Determine the (X, Y) coordinate at the center of the cell enclosing the given text.  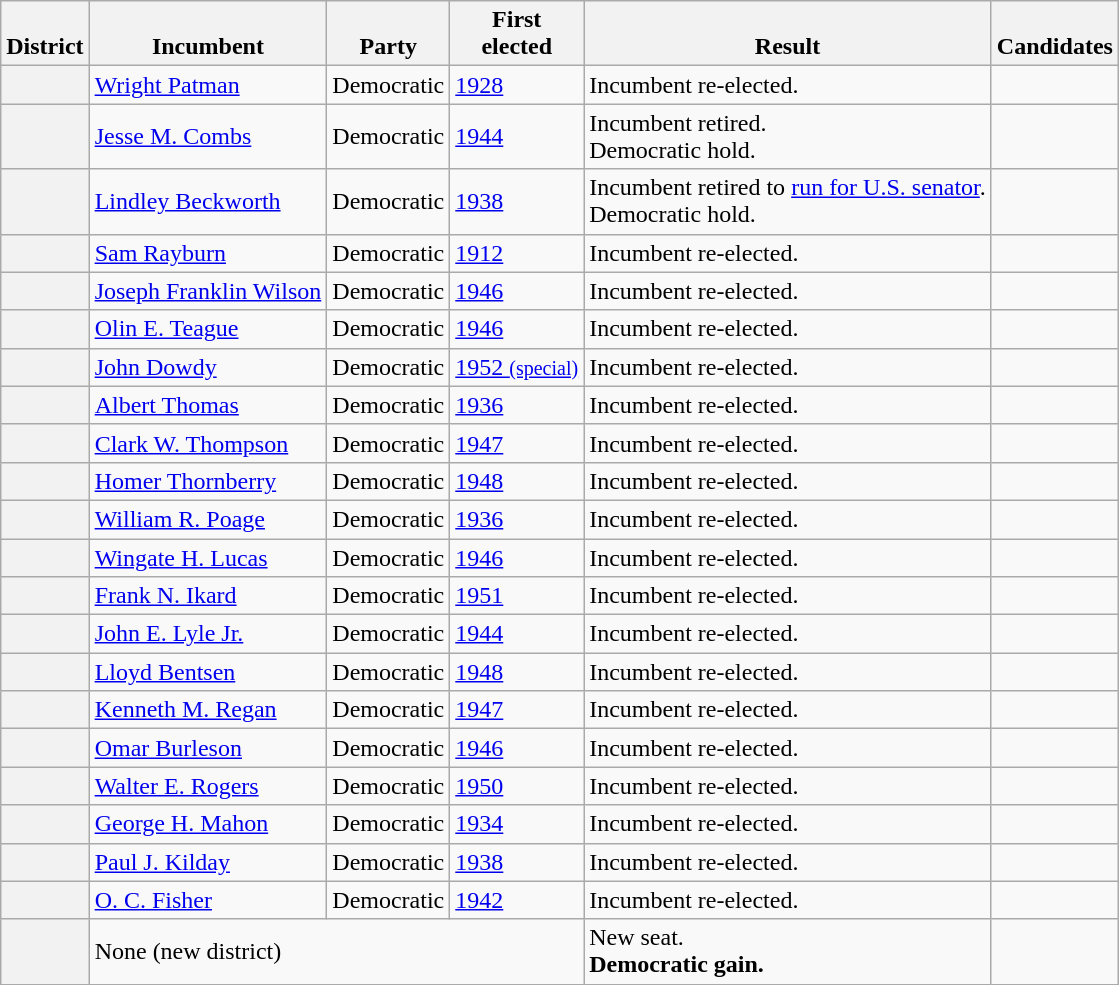
1934 (517, 824)
Homer Thornberry (208, 481)
Walter E. Rogers (208, 786)
Candidates (1054, 34)
Wright Patman (208, 85)
Albert Thomas (208, 405)
1950 (517, 786)
Result (788, 34)
1912 (517, 253)
Firstelected (517, 34)
Incumbent retired to run for U.S. senator.Democratic hold. (788, 202)
Incumbent (208, 34)
Lloyd Bentsen (208, 672)
Joseph Franklin Wilson (208, 291)
Paul J. Kilday (208, 862)
Jesse M. Combs (208, 136)
John E. Lyle Jr. (208, 634)
Wingate H. Lucas (208, 557)
Omar Burleson (208, 748)
Sam Rayburn (208, 253)
O. C. Fisher (208, 900)
Lindley Beckworth (208, 202)
Party (388, 34)
District (45, 34)
Incumbent retired.Democratic hold. (788, 136)
William R. Poage (208, 519)
1951 (517, 596)
Kenneth M. Regan (208, 710)
New seat.Democratic gain. (788, 952)
1952 (special) (517, 367)
Frank N. Ikard (208, 596)
George H. Mahon (208, 824)
Clark W. Thompson (208, 443)
None (new district) (336, 952)
1942 (517, 900)
Olin E. Teague (208, 329)
John Dowdy (208, 367)
1928 (517, 85)
